Find where the given text appears and provide that cell's center as (X, Y) coordinate. 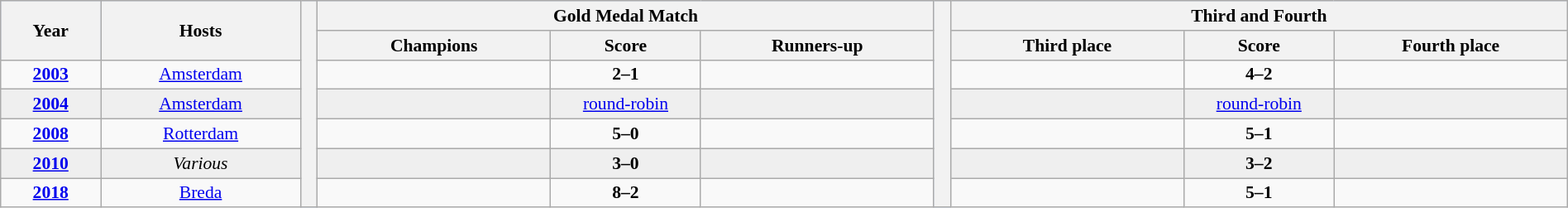
Year (51, 30)
2018 (51, 193)
3–0 (625, 163)
5–0 (625, 134)
Champions (434, 46)
Gold Medal Match (626, 16)
2003 (51, 75)
3–2 (1259, 163)
Fourth place (1451, 46)
4–2 (1259, 75)
2004 (51, 104)
Runners-up (817, 46)
Third and Fourth (1259, 16)
Third place (1067, 46)
2–1 (625, 75)
Hosts (201, 30)
Rotterdam (201, 134)
Breda (201, 193)
Various (201, 163)
2008 (51, 134)
8–2 (625, 193)
2010 (51, 163)
